Capture the cell that displays the provided text and extract its [X, Y] central coordinate. 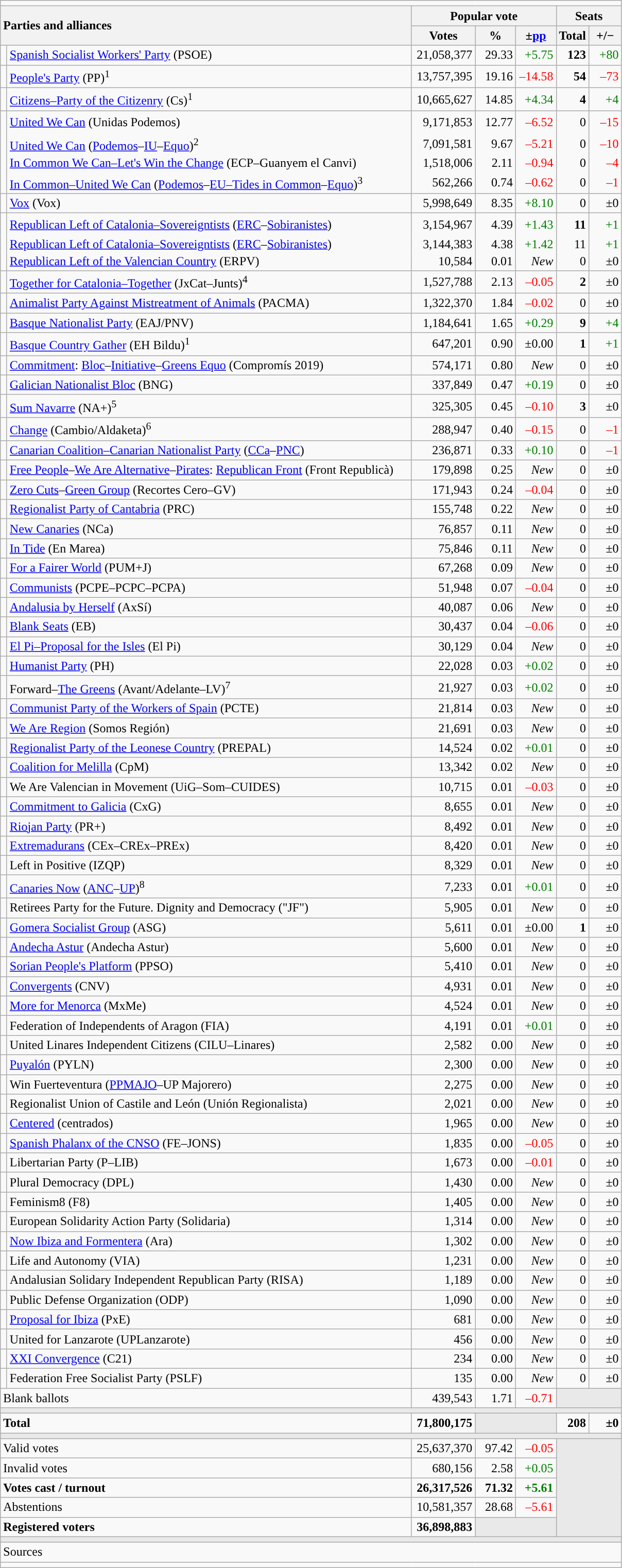
456 [443, 1339]
Blank Seats (EB) [209, 627]
21,814 [443, 709]
1,405 [443, 1202]
2,021 [443, 1104]
United We Can (Unidas Podemos) [209, 122]
Federation Free Socialist Party (PSLF) [209, 1378]
7,233 [443, 887]
19.16 [495, 76]
–5.21 [535, 144]
123 [573, 55]
5,600 [443, 947]
Forward–The Greens (Avant/Adelante–LV)7 [209, 687]
+0.29 [535, 323]
Basque Nationalist Party (EAJ/PNV) [209, 323]
Proposal for Ibiza (PxE) [209, 1319]
Centered (centrados) [209, 1124]
0.22 [495, 509]
Coalition for Melilla (CpM) [209, 767]
179,898 [443, 470]
12.77 [495, 122]
We Are Valencian in Movement (UiG–Som–CUIDES) [209, 787]
10,584 [443, 262]
United for Lanzarote (UPLanzarote) [209, 1339]
+80 [606, 55]
5,905 [443, 908]
In Tide (En Marea) [209, 548]
People's Party (PP)1 [209, 76]
Humanist Party (PH) [209, 666]
0.45 [495, 406]
13,342 [443, 767]
1,527,788 [443, 282]
1.84 [495, 303]
In Common We Can–Let's Win the Change (ECP–Guanyem el Canvi) [209, 163]
United Linares Independent Citizens (CILU–Linares) [209, 1045]
8,492 [443, 826]
Andecha Astur (Andecha Astur) [209, 947]
36,898,883 [443, 1527]
1,673 [443, 1163]
Abstentions [206, 1507]
22,028 [443, 666]
0.33 [495, 451]
+1.42 [535, 244]
–14.58 [535, 76]
Retirees Party for the Future. Dignity and Democracy ("JF") [209, 908]
Extremadurans (CEx–CREx–PREx) [209, 846]
1,518,006 [443, 163]
28.68 [495, 1507]
Win Fuerteventura (PPMAJO–UP Majorero) [209, 1084]
680,156 [443, 1468]
Puyalón (PYLN) [209, 1064]
Animalist Party Against Mistreatment of Animals (PACMA) [209, 303]
75,846 [443, 548]
2.11 [495, 163]
9,171,853 [443, 122]
–15 [606, 122]
0.90 [495, 344]
0.47 [495, 385]
29.33 [495, 55]
2,300 [443, 1064]
+0.10 [535, 451]
–0.15 [535, 429]
In Common–United We Can (Podemos–EU–Tides in Common–Equo)3 [209, 183]
Canaries Now (ANC–UP)8 [209, 887]
Spanish Socialist Workers' Party (PSOE) [209, 55]
Libertarian Party (P–LIB) [209, 1163]
5,611 [443, 927]
26,317,526 [443, 1488]
10,715 [443, 787]
Galician Nationalist Bloc (BNG) [209, 385]
1,314 [443, 1221]
0.06 [495, 607]
5,998,649 [443, 203]
Popular vote [484, 16]
2.13 [495, 282]
Convergents (CNV) [209, 986]
Commitment to Galicia (CxG) [209, 806]
1,302 [443, 1241]
–0.94 [535, 163]
0.40 [495, 429]
Now Ibiza and Formentera (Ara) [209, 1241]
25,637,370 [443, 1449]
3,154,967 [443, 225]
Zero Cuts–Green Group (Recortes Cero–GV) [209, 490]
Registered voters [206, 1527]
El Pi–Proposal for the Isles (El Pi) [209, 646]
+4.34 [535, 100]
+0.05 [535, 1468]
439,543 [443, 1398]
0.74 [495, 183]
Life and Autonomy (VIA) [209, 1261]
208 [573, 1423]
+5.61 [535, 1488]
4,191 [443, 1025]
1,189 [443, 1280]
–73 [606, 76]
Sources [311, 1552]
Votes [443, 36]
Commitment: Bloc–Initiative–Greens Equo (Compromís 2019) [209, 365]
Parties and alliances [206, 26]
Free People–We Are Alternative–Pirates: Republican Front (Front Republicà) [209, 470]
Federation of Independents of Aragon (FIA) [209, 1025]
9 [573, 323]
Canarian Coalition–Canarian Nationalist Party (CCa–PNC) [209, 451]
4,524 [443, 1006]
14,524 [443, 748]
Citizens–Party of the Citizenry (Cs)1 [209, 100]
Andalusian Solidary Independent Republican Party (RISA) [209, 1280]
–6.52 [535, 122]
1,090 [443, 1300]
0.80 [495, 365]
4.38 [495, 244]
–10 [606, 144]
574,171 [443, 365]
2.58 [495, 1468]
–0.62 [535, 183]
234 [443, 1358]
9.67 [495, 144]
Seats [589, 16]
Left in Positive (IZQP) [209, 865]
1.71 [495, 1398]
4 [573, 100]
–4 [606, 163]
Riojan Party (PR+) [209, 826]
647,201 [443, 344]
681 [443, 1319]
21,691 [443, 728]
1,231 [443, 1261]
Andalusia by Herself (AxSí) [209, 607]
Republican Left of the Valencian Country (ERPV) [209, 262]
Sorian People's Platform (PPSO) [209, 967]
Vox (Vox) [209, 203]
135 [443, 1378]
54 [573, 76]
Regionalist Party of the Leonese Country (PREPAL) [209, 748]
97.42 [495, 1449]
New Canaries (NCa) [209, 529]
325,305 [443, 406]
5,410 [443, 967]
76,857 [443, 529]
2,275 [443, 1084]
Public Defense Organization (ODP) [209, 1300]
30,129 [443, 646]
Valid votes [206, 1449]
67,268 [443, 568]
United We Can (Podemos–IU–Equo)2 [209, 144]
+1.43 [535, 225]
–0.10 [535, 406]
21,927 [443, 687]
Sum Navarre (NA+)5 [209, 406]
288,947 [443, 429]
1,965 [443, 1124]
51,948 [443, 588]
171,943 [443, 490]
+/− [606, 36]
Gomera Socialist Group (ASG) [209, 927]
Votes cast / turnout [206, 1488]
155,748 [443, 509]
–0.02 [535, 303]
14.85 [495, 100]
–0.01 [535, 1163]
Together for Catalonia–Together (JxCat–Junts)4 [209, 282]
–0.06 [535, 627]
–0.71 [535, 1398]
3,144,383 [443, 244]
1.65 [495, 323]
We Are Region (Somos Región) [209, 728]
Change (Cambio/Aldaketa)6 [209, 429]
Feminism8 (F8) [209, 1202]
Blank ballots [206, 1398]
+8.10 [535, 203]
+5.75 [535, 55]
1,430 [443, 1182]
8,655 [443, 806]
Basque Country Gather (EH Bildu)1 [209, 344]
1,322,370 [443, 303]
European Solidarity Action Party (Solidaria) [209, 1221]
10,665,627 [443, 100]
236,871 [443, 451]
2,582 [443, 1045]
–5.61 [535, 1507]
0.24 [495, 490]
8.35 [495, 203]
0.07 [495, 588]
±pp [535, 36]
Spanish Phalanx of the CNSO (FE–JONS) [209, 1143]
40,087 [443, 607]
2 [573, 282]
Plural Democracy (DPL) [209, 1182]
Invalid votes [206, 1468]
+0.19 [535, 385]
% [495, 36]
30,437 [443, 627]
3 [573, 406]
Regionalist Party of Cantabria (PRC) [209, 509]
Communist Party of the Workers of Spain (PCTE) [209, 709]
Communists (PCPE–PCPC–PCPA) [209, 588]
Regionalist Union of Castile and León (Unión Regionalista) [209, 1104]
0.09 [495, 568]
1,184,641 [443, 323]
21,058,377 [443, 55]
13,757,395 [443, 76]
0.25 [495, 470]
8,420 [443, 846]
4.39 [495, 225]
XXI Convergence (C21) [209, 1358]
337,849 [443, 385]
For a Fairer World (PUM+J) [209, 568]
8,329 [443, 865]
More for Menorca (MxMe) [209, 1006]
–0.03 [535, 787]
71,800,175 [443, 1423]
4,931 [443, 986]
1,835 [443, 1143]
562,266 [443, 183]
7,091,581 [443, 144]
10,581,357 [443, 1507]
71.32 [495, 1488]
